Return (x, y) of the center of cell containing provided text 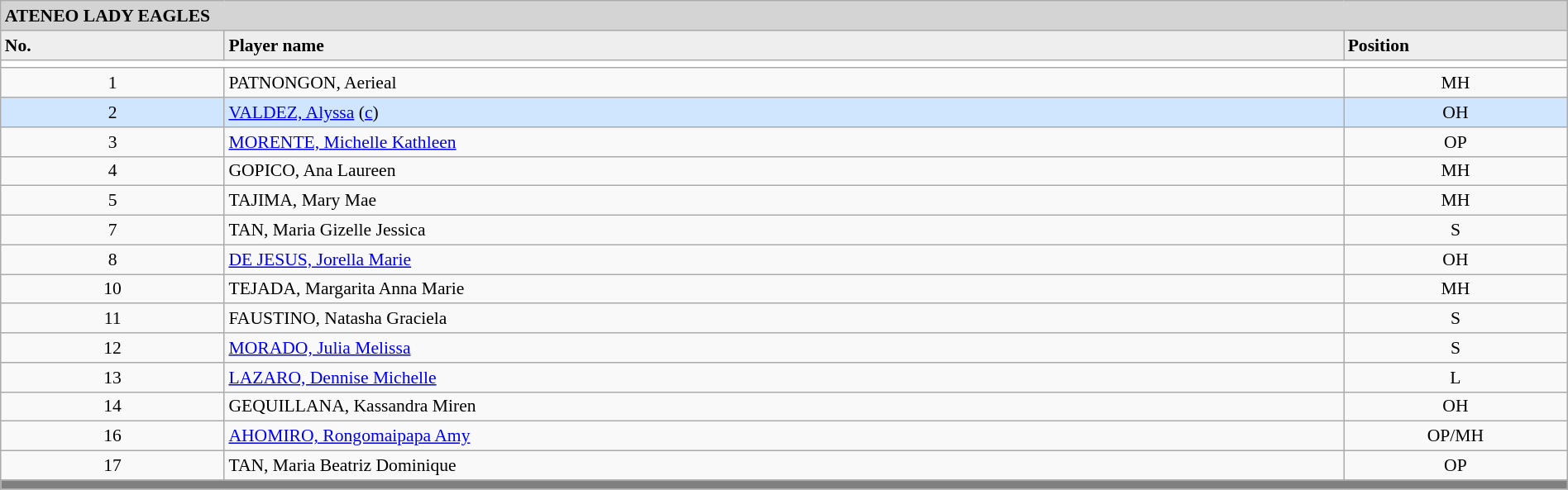
MORADO, Julia Melissa (784, 348)
13 (112, 378)
TAN, Maria Gizelle Jessica (784, 231)
AHOMIRO, Rongomaipapa Amy (784, 436)
Position (1456, 45)
GEQUILLANA, Kassandra Miren (784, 407)
10 (112, 289)
4 (112, 171)
2 (112, 112)
12 (112, 348)
5 (112, 201)
FAUSTINO, Natasha Graciela (784, 319)
11 (112, 319)
LAZARO, Dennise Michelle (784, 378)
8 (112, 259)
GOPICO, Ana Laureen (784, 171)
L (1456, 378)
VALDEZ, Alyssa (c) (784, 112)
DE JESUS, Jorella Marie (784, 259)
14 (112, 407)
17 (112, 466)
MORENTE, Michelle Kathleen (784, 142)
3 (112, 142)
1 (112, 83)
No. (112, 45)
OP/MH (1456, 436)
16 (112, 436)
TAN, Maria Beatriz Dominique (784, 466)
7 (112, 231)
ATENEO LADY EAGLES (784, 16)
TEJADA, Margarita Anna Marie (784, 289)
TAJIMA, Mary Mae (784, 201)
PATNONGON, Aerieal (784, 83)
Player name (784, 45)
